Capture the cell that displays the provided text and extract its (x, y) central coordinate. 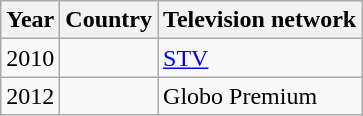
Globo Premium (260, 96)
Television network (260, 20)
2010 (30, 58)
Country (109, 20)
Year (30, 20)
STV (260, 58)
2012 (30, 96)
